Capture the cell that displays the provided text and extract its [X, Y] central coordinate. 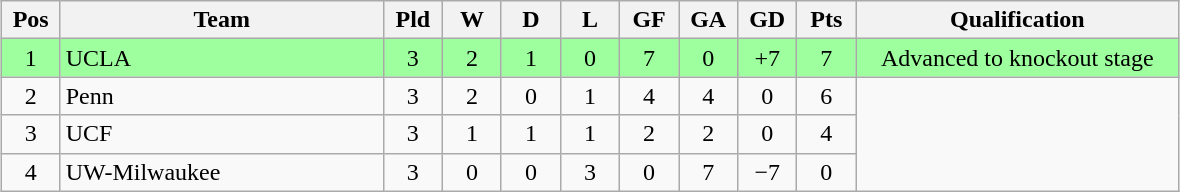
Pts [826, 20]
Team [222, 20]
L [590, 20]
6 [826, 96]
UW-Milwaukee [222, 172]
Pld [412, 20]
D [530, 20]
Qualification [1018, 20]
GD [768, 20]
Advanced to knockout stage [1018, 58]
UCF [222, 134]
−7 [768, 172]
Pos [30, 20]
UCLA [222, 58]
GF [650, 20]
GA [708, 20]
+7 [768, 58]
W [472, 20]
Penn [222, 96]
